Scan for the cell matching the given text and deliver its [x, y] coordinate at center. 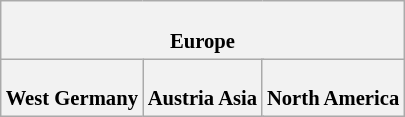
Europe [202, 29]
Austria Asia [202, 87]
West Germany [72, 87]
North America [333, 87]
